Determine the (X, Y) coordinate at the center of the cell enclosing the given text.  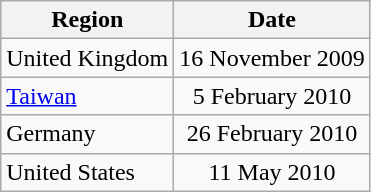
Region (88, 20)
United Kingdom (88, 58)
United States (88, 172)
26 February 2010 (272, 134)
5 February 2010 (272, 96)
Taiwan (88, 96)
Germany (88, 134)
11 May 2010 (272, 172)
Date (272, 20)
16 November 2009 (272, 58)
